Return the [X, Y] coordinate for the center point of the cell that contains the specified text.  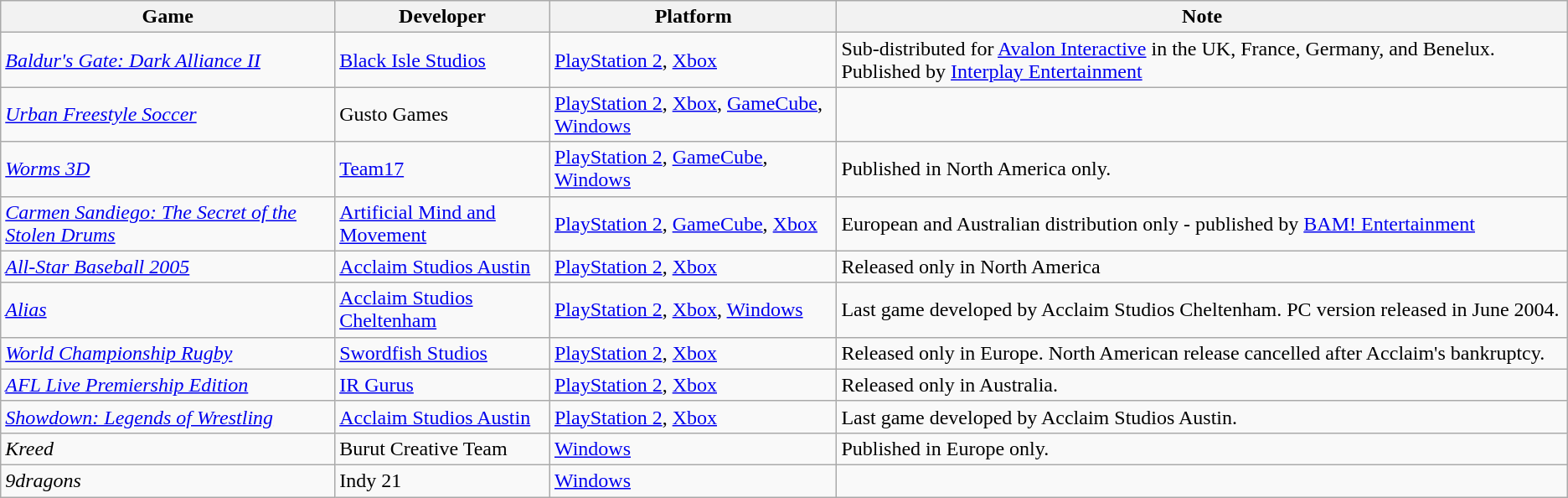
Indy 21 [442, 480]
Gusto Games [442, 114]
PlayStation 2, Xbox, GameCube, Windows [693, 114]
Worms 3D [168, 169]
Published in North America only. [1202, 169]
Artificial Mind and Movement [442, 223]
IR Gurus [442, 385]
Urban Freestyle Soccer [168, 114]
Acclaim Studios Cheltenham [442, 310]
PlayStation 2, Xbox, Windows [693, 310]
Swordfish Studios [442, 353]
Developer [442, 17]
Baldur's Gate: Dark Alliance II [168, 60]
European and Australian distribution only - published by BAM! Entertainment [1202, 223]
Carmen Sandiego: The Secret of the Stolen Drums [168, 223]
All-Star Baseball 2005 [168, 267]
PlayStation 2, GameCube, Xbox [693, 223]
Platform [693, 17]
Note [1202, 17]
Published in Europe only. [1202, 449]
Last game developed by Acclaim Studios Cheltenham. PC version released in June 2004. [1202, 310]
9dragons [168, 480]
Alias [168, 310]
Released only in Australia. [1202, 385]
Team17 [442, 169]
AFL Live Premiership Edition [168, 385]
Released only in North America [1202, 267]
Kreed [168, 449]
World Championship Rugby [168, 353]
Last game developed by Acclaim Studios Austin. [1202, 417]
PlayStation 2, GameCube, Windows [693, 169]
Released only in Europe. North American release cancelled after Acclaim's bankruptcy. [1202, 353]
Sub-distributed for Avalon Interactive in the UK, France, Germany, and Benelux. Published by Interplay Entertainment [1202, 60]
Showdown: Legends of Wrestling [168, 417]
Game [168, 17]
Black Isle Studios [442, 60]
Burut Creative Team [442, 449]
